Capture the cell that displays the provided text and extract its [X, Y] central coordinate. 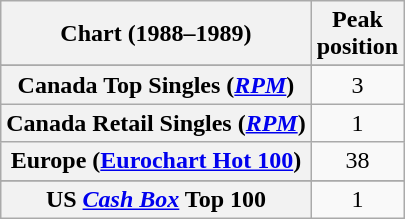
3 [357, 85]
Chart (1988–1989) [156, 34]
Canada Retail Singles (RPM) [156, 123]
Peakposition [357, 34]
Canada Top Singles (RPM) [156, 85]
38 [357, 161]
US Cash Box Top 100 [156, 199]
Europe (Eurochart Hot 100) [156, 161]
